Find where the given text appears and provide that cell's center as (x, y) coordinate. 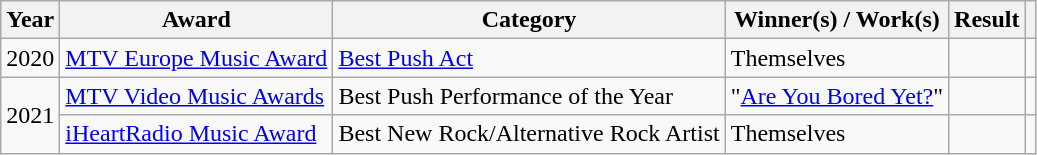
2020 (30, 58)
MTV Europe Music Award (196, 58)
Best Push Performance of the Year (529, 96)
"Are You Bored Yet?" (836, 96)
2021 (30, 115)
Winner(s) / Work(s) (836, 20)
iHeartRadio Music Award (196, 134)
Best New Rock/Alternative Rock Artist (529, 134)
Year (30, 20)
MTV Video Music Awards (196, 96)
Category (529, 20)
Result (987, 20)
Best Push Act (529, 58)
Award (196, 20)
